Locate the cell with the specified text and output its (X, Y) center coordinate. 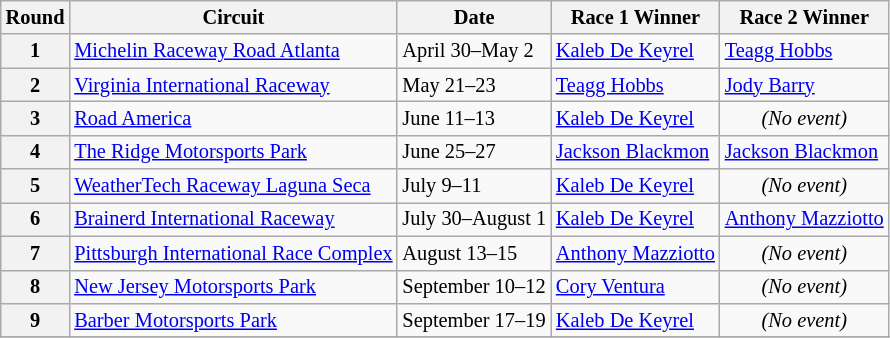
Road America (233, 118)
Brainerd International Raceway (233, 219)
Date (474, 17)
July 30–August 1 (474, 219)
4 (36, 152)
September 10–12 (474, 287)
The Ridge Motorsports Park (233, 152)
Michelin Raceway Road Atlanta (233, 51)
6 (36, 219)
7 (36, 253)
WeatherTech Raceway Laguna Seca (233, 186)
3 (36, 118)
1 (36, 51)
Cory Ventura (636, 287)
Barber Motorsports Park (233, 320)
Round (36, 17)
April 30–May 2 (474, 51)
Jody Barry (804, 85)
Race 1 Winner (636, 17)
New Jersey Motorsports Park (233, 287)
June 25–27 (474, 152)
2 (36, 85)
8 (36, 287)
Pittsburgh International Race Complex (233, 253)
June 11–13 (474, 118)
Race 2 Winner (804, 17)
5 (36, 186)
May 21–23 (474, 85)
Virginia International Raceway (233, 85)
August 13–15 (474, 253)
9 (36, 320)
Circuit (233, 17)
September 17–19 (474, 320)
July 9–11 (474, 186)
